Output the (x, y) coordinate of the center of the cell containing the given text.  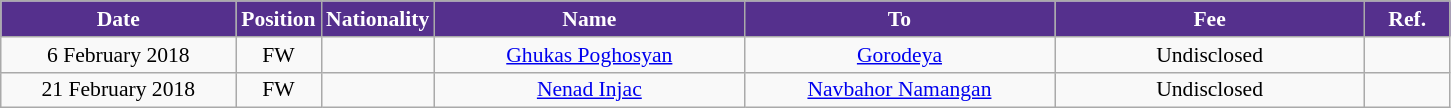
Ref. (1408, 19)
Ghukas Poghosyan (589, 55)
Nationality (378, 19)
Fee (1210, 19)
Date (118, 19)
Gorodeya (899, 55)
To (899, 19)
Nenad Injac (589, 90)
Name (589, 19)
Position (278, 19)
Navbahor Namangan (899, 90)
6 February 2018 (118, 55)
21 February 2018 (118, 90)
